Find where the given text appears and provide that cell's center as [X, Y] coordinate. 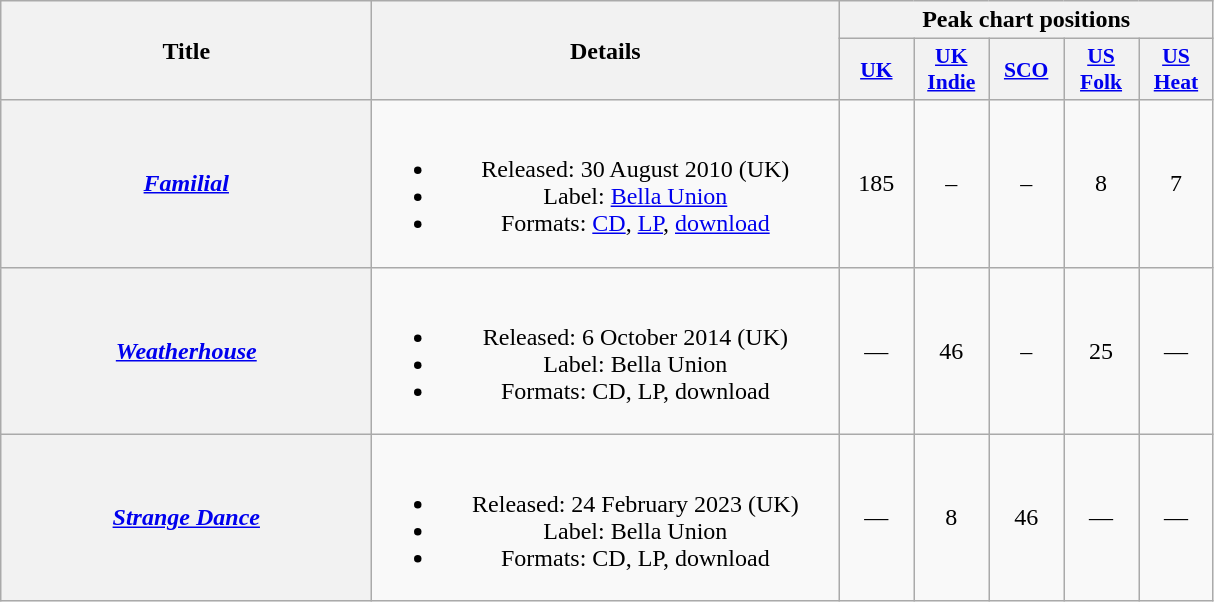
UKIndie [952, 70]
Title [186, 50]
Released: 30 August 2010 (UK)Label: Bella UnionFormats: CD, LP, download [606, 184]
Released: 24 February 2023 (UK)Label: Bella UnionFormats: CD, LP, download [606, 518]
Strange Dance [186, 518]
Familial [186, 184]
Peak chart positions [1026, 20]
Weatherhouse [186, 350]
UK [876, 70]
185 [876, 184]
USFolk [1102, 70]
Details [606, 50]
USHeat [1176, 70]
SCO [1026, 70]
25 [1102, 350]
Released: 6 October 2014 (UK)Label: Bella UnionFormats: CD, LP, download [606, 350]
7 [1176, 184]
